Locate the cell with the specified text and output its [X, Y] center coordinate. 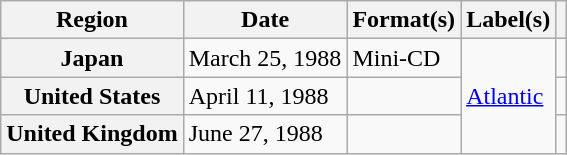
Date [265, 20]
March 25, 1988 [265, 58]
United States [92, 96]
Label(s) [508, 20]
Mini-CD [404, 58]
Atlantic [508, 96]
Format(s) [404, 20]
April 11, 1988 [265, 96]
United Kingdom [92, 134]
June 27, 1988 [265, 134]
Region [92, 20]
Japan [92, 58]
